Detect which cell encompasses the target text, then output its (x, y) center coordinate. 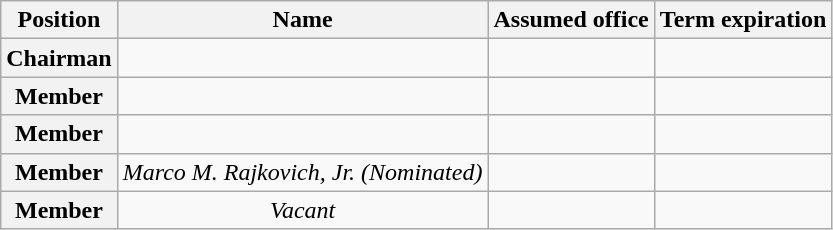
Assumed office (571, 20)
Marco M. Rajkovich, Jr. (Nominated) (302, 172)
Chairman (59, 58)
Name (302, 20)
Term expiration (742, 20)
Position (59, 20)
Vacant (302, 210)
